Find where the given text appears and provide that cell's center as [X, Y] coordinate. 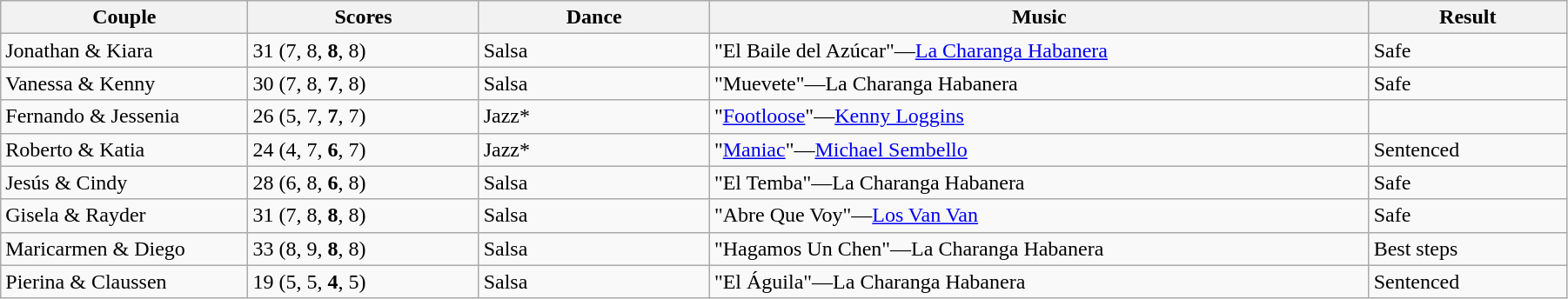
33 (8, 9, 8, 8) [364, 249]
Roberto & Katia [124, 149]
Best steps [1467, 249]
Result [1467, 17]
19 (5, 5, 4, 5) [364, 282]
Jonathan & Kiara [124, 50]
Couple [124, 17]
Vanessa & Kenny [124, 83]
"Abre Que Voy"—Los Van Van [1039, 216]
30 (7, 8, 7, 8) [364, 83]
"El Temba"—La Charanga Habanera [1039, 183]
Pierina & Claussen [124, 282]
24 (4, 7, 6, 7) [364, 149]
"Footloose"—Kenny Loggins [1039, 116]
Dance [593, 17]
Fernando & Jessenia [124, 116]
Maricarmen & Diego [124, 249]
Gisela & Rayder [124, 216]
Scores [364, 17]
"Hagamos Un Chen"—La Charanga Habanera [1039, 249]
"El Águila"—La Charanga Habanera [1039, 282]
"Muevete"—La Charanga Habanera [1039, 83]
Music [1039, 17]
26 (5, 7, 7, 7) [364, 116]
Jesús & Cindy [124, 183]
"El Baile del Azúcar"—La Charanga Habanera [1039, 50]
"Maniac"—Michael Sembello [1039, 149]
28 (6, 8, 6, 8) [364, 183]
